Return the (X, Y) coordinate for the center point of the cell that contains the specified text.  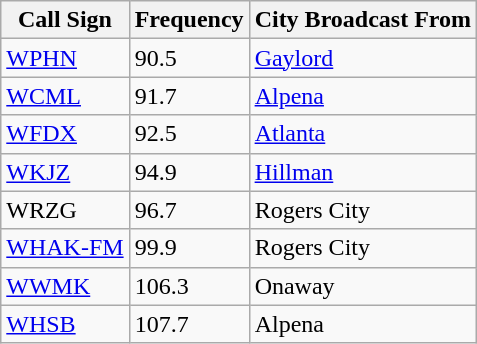
99.9 (189, 248)
WHSB (65, 324)
Call Sign (65, 20)
WKJZ (65, 172)
92.5 (189, 134)
106.3 (189, 286)
Hillman (362, 172)
90.5 (189, 58)
Onaway (362, 286)
WHAK-FM (65, 248)
Frequency (189, 20)
WPHN (65, 58)
WWMK (65, 286)
City Broadcast From (362, 20)
WCML (65, 96)
Atlanta (362, 134)
Gaylord (362, 58)
WRZG (65, 210)
94.9 (189, 172)
107.7 (189, 324)
91.7 (189, 96)
WFDX (65, 134)
96.7 (189, 210)
